Detect which cell encompasses the target text, then output its (x, y) center coordinate. 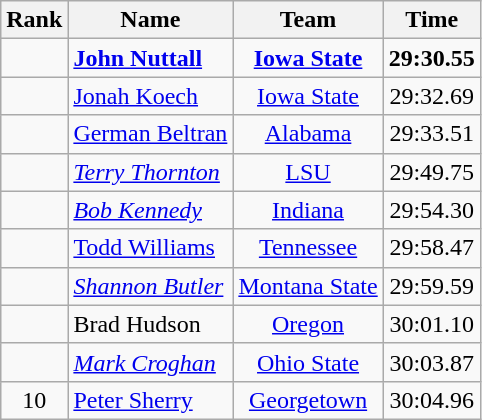
LSU (308, 172)
29:33.51 (432, 134)
Georgetown (308, 400)
Name (150, 20)
30:04.96 (432, 400)
Alabama (308, 134)
German Beltran (150, 134)
29:30.55 (432, 58)
Time (432, 20)
29:58.47 (432, 248)
30:03.87 (432, 362)
Montana State (308, 286)
Terry Thornton (150, 172)
Rank (34, 20)
29:32.69 (432, 96)
Mark Croghan (150, 362)
10 (34, 400)
Oregon (308, 324)
Tennessee (308, 248)
Jonah Koech (150, 96)
Peter Sherry (150, 400)
29:59.59 (432, 286)
Team (308, 20)
29:49.75 (432, 172)
Ohio State (308, 362)
30:01.10 (432, 324)
Shannon Butler (150, 286)
Indiana (308, 210)
John Nuttall (150, 58)
29:54.30 (432, 210)
Todd Williams (150, 248)
Bob Kennedy (150, 210)
Brad Hudson (150, 324)
